Pinpoint the cell where the given text exists, returning its (x, y) midpoint coordinate. 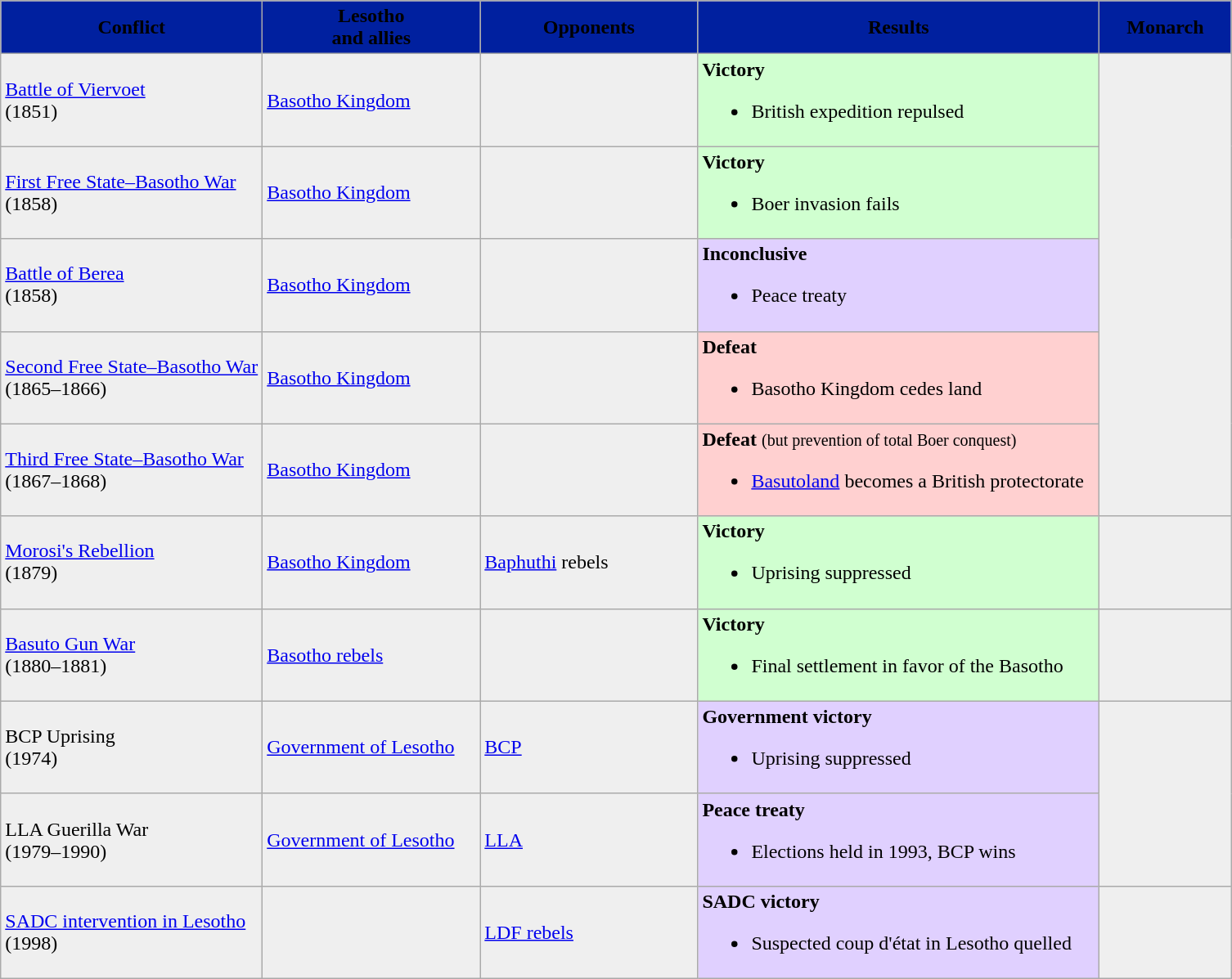
Lesotho and allies (371, 28)
Opponents (589, 28)
BCP Uprising(1974) (132, 748)
VictoryBritish expedition repulsed (898, 100)
LLA Guerilla War(1979–1990) (132, 839)
BCP (589, 748)
LLA (589, 839)
Government victoryUprising suppressed (898, 748)
VictoryFinal settlement in favor of the Basotho (898, 654)
Third Free State–Basotho War (1867–1868) (132, 469)
VictoryBoer invasion fails (898, 193)
SADC intervention in Lesotho(1998) (132, 932)
Conflict (132, 28)
Battle of Berea (1858) (132, 285)
VictoryUprising suppressed (898, 563)
LDF rebels (589, 932)
Baphuthi rebels (589, 563)
InconclusivePeace treaty (898, 285)
Results (898, 28)
Battle of Viervoet (1851) (132, 100)
Morosi's Rebellion (1879) (132, 563)
SADC victorySuspected coup d'état in Lesotho quelled (898, 932)
Basotho rebels (371, 654)
Defeat (but prevention of total Boer conquest)Basutoland becomes a British protectorate (898, 469)
First Free State–Basotho War (1858) (132, 193)
DefeatBasotho Kingdom cedes land (898, 378)
Second Free State–Basotho War (1865–1866) (132, 378)
Monarch (1165, 28)
Peace treatyElections held in 1993, BCP wins (898, 839)
Basuto Gun War (1880–1881) (132, 654)
